Capture the cell that displays the provided text and extract its (X, Y) central coordinate. 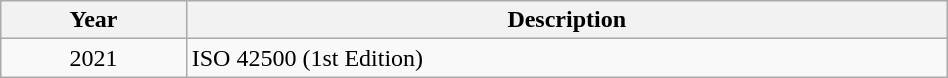
Description (566, 20)
ISO 42500 (1st Edition) (566, 58)
2021 (94, 58)
Year (94, 20)
